Capture the cell that displays the provided text and extract its (x, y) central coordinate. 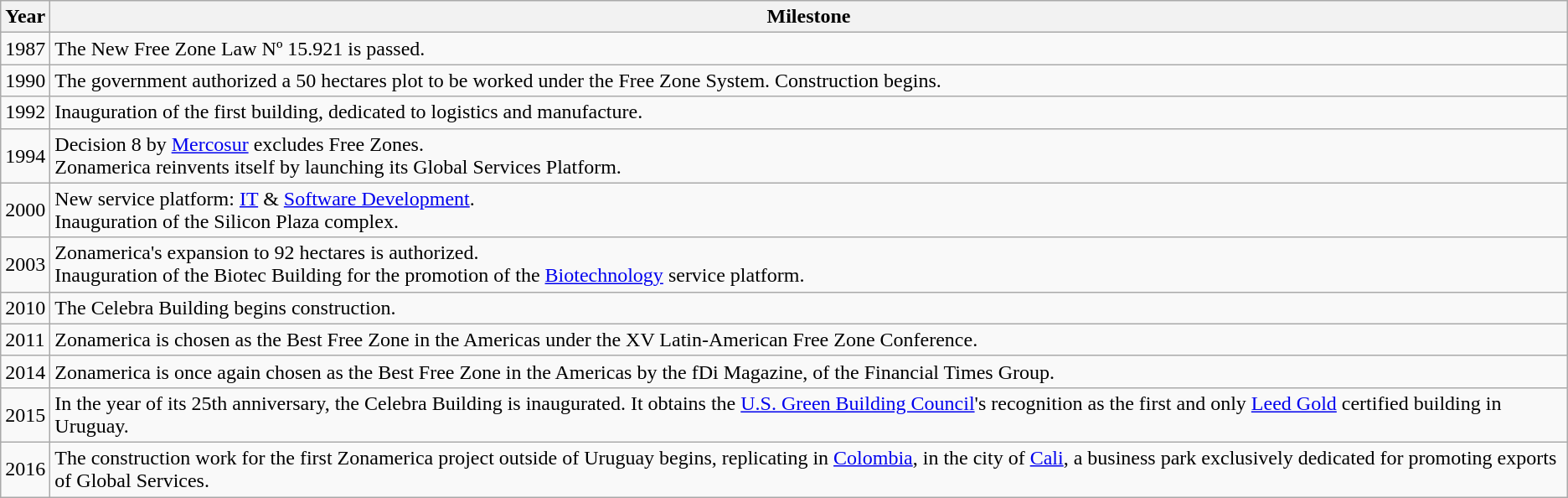
Zonamerica is once again chosen as the Best Free Zone in the Americas by the fDi Magazine, of the Financial Times Group. (809, 371)
2010 (25, 308)
The New Free Zone Law Nº 15.921 is passed. (809, 49)
2014 (25, 371)
1987 (25, 49)
1990 (25, 80)
New service platform: IT & Software Development.Inauguration of the Silicon Plaza complex. (809, 210)
2011 (25, 340)
Zonamerica is chosen as the Best Free Zone in the Americas under the XV Latin-American Free Zone Conference. (809, 340)
1992 (25, 112)
2003 (25, 265)
Zonamerica's expansion to 92 hectares is authorized.Inauguration of the Biotec Building for the promotion of the Biotechnology service platform. (809, 265)
The government authorized a 50 hectares plot to be worked under the Free Zone System. Construction begins. (809, 80)
1994 (25, 156)
2015 (25, 414)
Year (25, 17)
2000 (25, 210)
Milestone (809, 17)
The Celebra Building begins construction. (809, 308)
Decision 8 by Mercosur excludes Free Zones.Zonamerica reinvents itself by launching its Global Services Platform. (809, 156)
2016 (25, 469)
Inauguration of the first building, dedicated to logistics and manufacture. (809, 112)
